Find where the given text appears and provide that cell's center as [X, Y] coordinate. 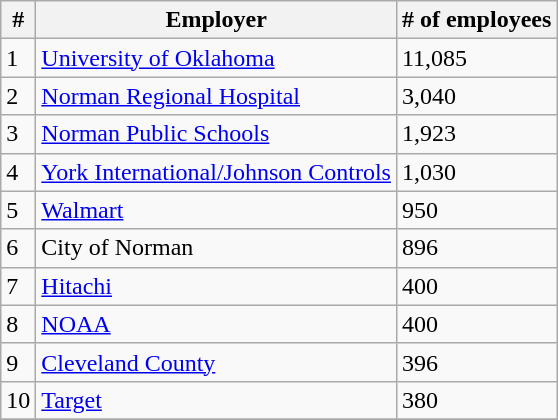
950 [476, 210]
1,923 [476, 134]
Target [216, 400]
8 [18, 324]
3 [18, 134]
Walmart [216, 210]
NOAA [216, 324]
396 [476, 362]
Cleveland County [216, 362]
380 [476, 400]
7 [18, 286]
University of Oklahoma [216, 58]
# [18, 20]
# of employees [476, 20]
10 [18, 400]
4 [18, 172]
Hitachi [216, 286]
City of Norman [216, 248]
11,085 [476, 58]
6 [18, 248]
Norman Public Schools [216, 134]
896 [476, 248]
3,040 [476, 96]
9 [18, 362]
1 [18, 58]
Norman Regional Hospital [216, 96]
5 [18, 210]
2 [18, 96]
Employer [216, 20]
York International/Johnson Controls [216, 172]
1,030 [476, 172]
